Find where the given text appears and provide that cell's center as (x, y) coordinate. 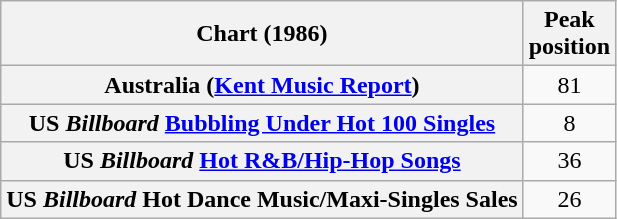
81 (569, 85)
8 (569, 123)
US Billboard Hot R&B/Hip-Hop Songs (262, 161)
Peakposition (569, 34)
26 (569, 199)
Australia (Kent Music Report) (262, 85)
US Billboard Hot Dance Music/Maxi-Singles Sales (262, 199)
US Billboard Bubbling Under Hot 100 Singles (262, 123)
Chart (1986) (262, 34)
36 (569, 161)
